Output the (X, Y) coordinate of the center of the cell containing the given text.  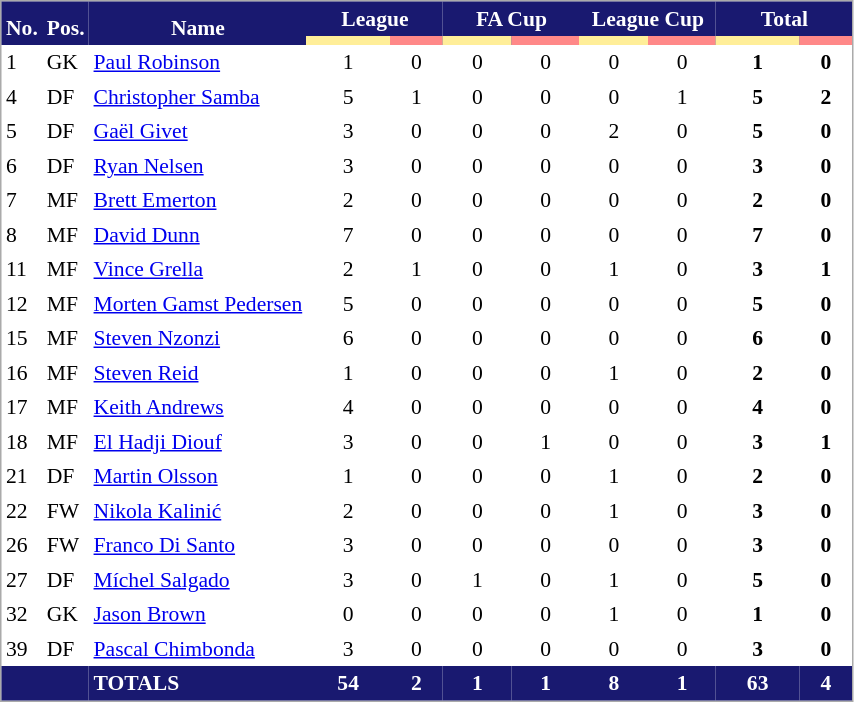
David Dunn (198, 235)
League Cup (648, 19)
Brett Emerton (198, 200)
Steven Reid (198, 373)
Nikola Kalinić (198, 511)
15 (22, 338)
Steven Nzonzi (198, 338)
21 (22, 476)
27 (22, 579)
12 (22, 303)
Pos. (66, 24)
18 (22, 441)
Míchel Salgado (198, 579)
Martin Olsson (198, 476)
El Hadji Diouf (198, 441)
11 (22, 269)
Paul Robinson (198, 62)
Morten Gamst Pedersen (198, 303)
FA Cup (511, 19)
TOTALS (198, 683)
Vince Grella (198, 269)
26 (22, 545)
Keith Andrews (198, 407)
Christopher Samba (198, 97)
No. (22, 24)
22 (22, 511)
League (375, 19)
54 (348, 683)
Name (198, 24)
Gaël Givet (198, 131)
32 (22, 614)
16 (22, 373)
39 (22, 649)
Ryan Nelsen (198, 165)
Pascal Chimbonda (198, 649)
17 (22, 407)
Jason Brown (198, 614)
63 (758, 683)
Total (784, 19)
Franco Di Santo (198, 545)
